Output the (X, Y) coordinate of the center of the cell containing the given text.  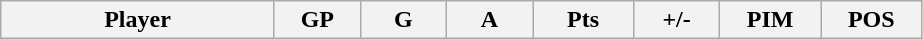
POS (872, 20)
A (489, 20)
G (403, 20)
+/- (677, 20)
Pts (582, 20)
PIM (770, 20)
Player (138, 20)
GP (317, 20)
